Return [x, y] of the center of cell containing provided text 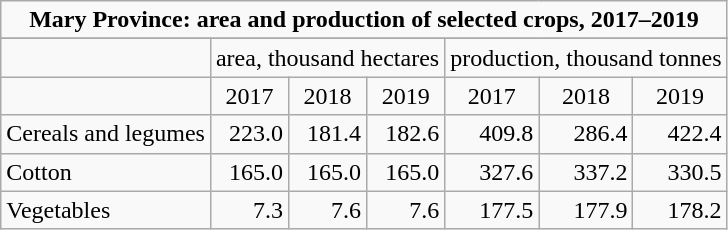
327.6 [492, 172]
178.2 [680, 210]
Mary Province: area and production of selected crops, 2017–2019 [364, 20]
area, thousand hectares [327, 58]
286.4 [586, 134]
422.4 [680, 134]
182.6 [406, 134]
181.4 [328, 134]
Vegetables [106, 210]
337.2 [586, 172]
177.5 [492, 210]
409.8 [492, 134]
Cotton [106, 172]
7.3 [249, 210]
223.0 [249, 134]
177.9 [586, 210]
330.5 [680, 172]
Cereals and legumes [106, 134]
production, thousand tonnes [586, 58]
